Identify which cell holds the provided text, then report its [x, y] central coordinate. 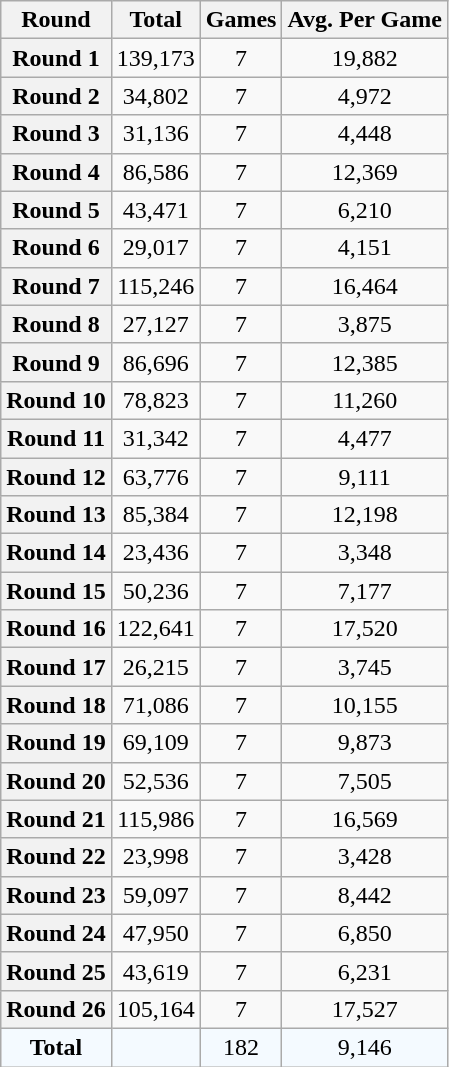
Round 23 [56, 895]
29,017 [156, 248]
47,950 [156, 933]
4,477 [364, 438]
16,569 [364, 819]
6,210 [364, 210]
Avg. Per Game [364, 20]
59,097 [156, 895]
Round 16 [56, 629]
4,151 [364, 248]
9,146 [364, 1047]
105,164 [156, 1009]
Round 11 [56, 438]
Round 9 [56, 362]
27,127 [156, 324]
9,873 [364, 743]
122,641 [156, 629]
Round 5 [56, 210]
3,348 [364, 553]
52,536 [156, 781]
Games [241, 20]
86,586 [156, 172]
Round 26 [56, 1009]
Round 20 [56, 781]
17,520 [364, 629]
115,986 [156, 819]
11,260 [364, 400]
Round 6 [56, 248]
12,198 [364, 515]
86,696 [156, 362]
31,342 [156, 438]
19,882 [364, 58]
6,231 [364, 971]
10,155 [364, 705]
63,776 [156, 477]
Round 25 [56, 971]
71,086 [156, 705]
Round 18 [56, 705]
Round 3 [56, 134]
7,505 [364, 781]
115,246 [156, 286]
Round 17 [56, 667]
43,619 [156, 971]
4,448 [364, 134]
3,875 [364, 324]
43,471 [156, 210]
12,369 [364, 172]
23,436 [156, 553]
3,428 [364, 857]
6,850 [364, 933]
34,802 [156, 96]
69,109 [156, 743]
50,236 [156, 591]
17,527 [364, 1009]
85,384 [156, 515]
31,136 [156, 134]
Round 7 [56, 286]
Round 24 [56, 933]
182 [241, 1047]
Round 22 [56, 857]
16,464 [364, 286]
4,972 [364, 96]
7,177 [364, 591]
Round 8 [56, 324]
23,998 [156, 857]
Round 15 [56, 591]
Round 13 [56, 515]
26,215 [156, 667]
8,442 [364, 895]
Round 14 [56, 553]
9,111 [364, 477]
12,385 [364, 362]
Round 21 [56, 819]
78,823 [156, 400]
139,173 [156, 58]
Round 12 [56, 477]
Round [56, 20]
Round 4 [56, 172]
Round 19 [56, 743]
Round 1 [56, 58]
Round 10 [56, 400]
Round 2 [56, 96]
3,745 [364, 667]
